Return [x, y] of the center of cell containing provided text 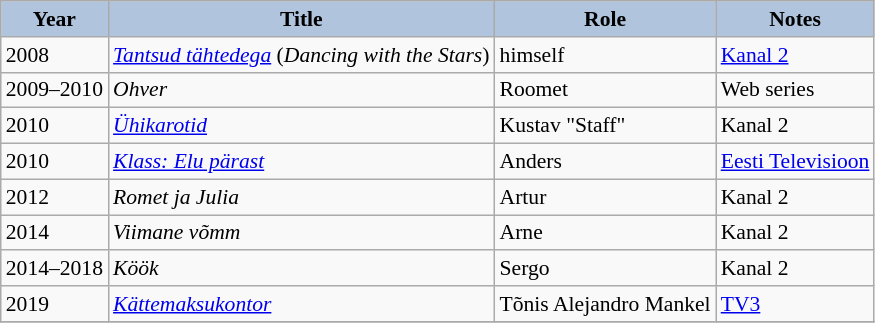
Tõnis Alejandro Mankel [606, 304]
Title [302, 19]
2008 [54, 55]
Role [606, 19]
Kättemaksukontor [302, 304]
Notes [796, 19]
Eesti Televisioon [796, 162]
Kustav "Staff" [606, 126]
2014–2018 [54, 269]
Köök [302, 269]
Web series [796, 90]
Anders [606, 162]
himself [606, 55]
Sergo [606, 269]
2014 [54, 233]
Roomet [606, 90]
2012 [54, 197]
2009–2010 [54, 90]
Ohver [302, 90]
Viimane võmm [302, 233]
Klass: Elu pärast [302, 162]
Arne [606, 233]
TV3 [796, 304]
Year [54, 19]
Romet ja Julia [302, 197]
2019 [54, 304]
Ühikarotid [302, 126]
Artur [606, 197]
Tantsud tähtedega (Dancing with the Stars) [302, 55]
